Scan for the cell matching the given text and deliver its (x, y) coordinate at center. 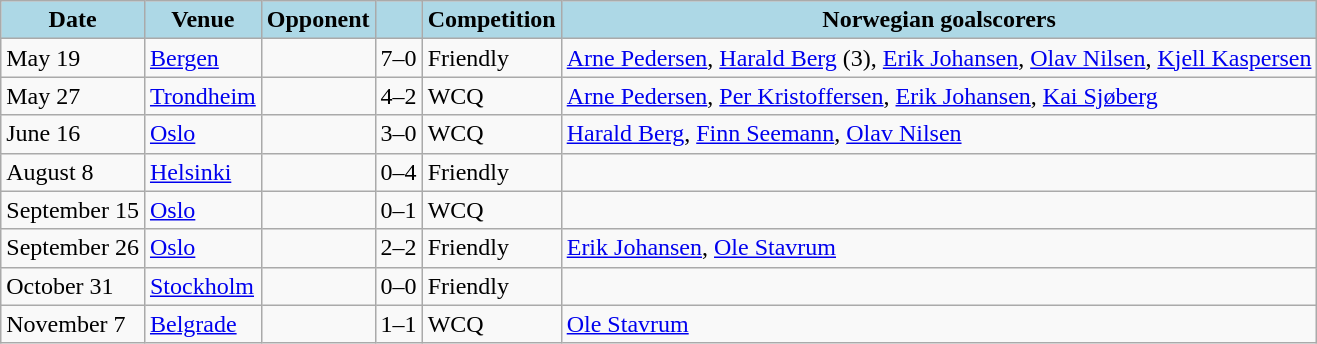
November 7 (73, 324)
Bergen (202, 58)
Arne Pedersen, Harald Berg (3), Erik Johansen, Olav Nilsen, Kjell Kaspersen (939, 58)
Trondheim (202, 96)
Competition (492, 20)
Venue (202, 20)
Opponent (318, 20)
Ole Stavrum (939, 324)
Harald Berg, Finn Seemann, Olav Nilsen (939, 134)
October 31 (73, 286)
4–2 (398, 96)
0–0 (398, 286)
May 27 (73, 96)
September 15 (73, 210)
0–4 (398, 172)
3–0 (398, 134)
Norwegian goalscorers (939, 20)
June 16 (73, 134)
Arne Pedersen, Per Kristoffersen, Erik Johansen, Kai Sjøberg (939, 96)
7–0 (398, 58)
September 26 (73, 248)
Date (73, 20)
1–1 (398, 324)
2–2 (398, 248)
0–1 (398, 210)
Erik Johansen, Ole Stavrum (939, 248)
August 8 (73, 172)
Helsinki (202, 172)
Stockholm (202, 286)
Belgrade (202, 324)
May 19 (73, 58)
